Extract the (x, y) coordinate from the center of the cell holding the provided text.  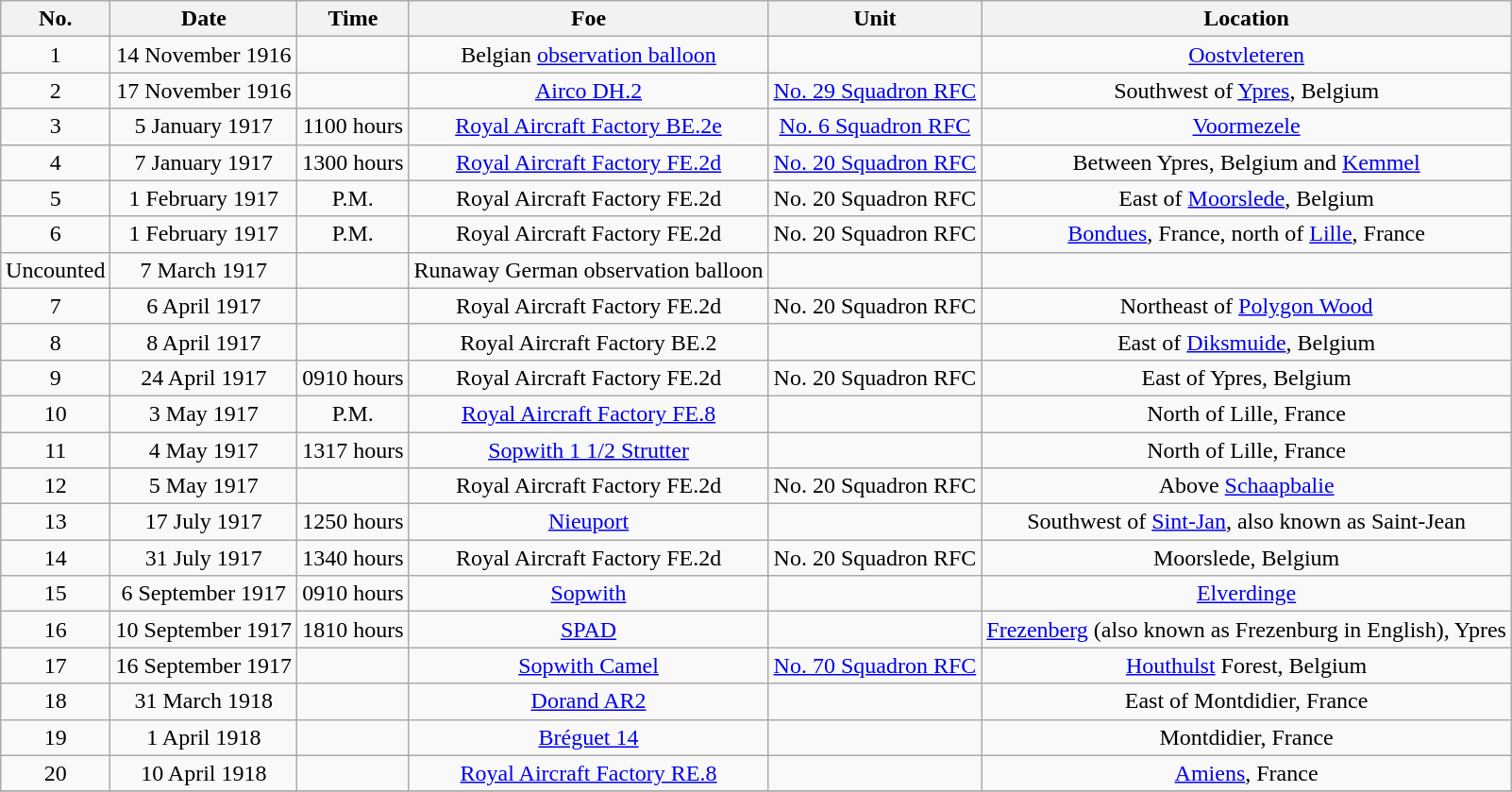
1 April 1918 (204, 737)
19 (56, 737)
1300 hours (353, 162)
4 (56, 162)
1340 hours (353, 558)
12 (56, 486)
East of Moorslede, Belgium (1247, 198)
Voormezele (1247, 126)
31 July 1917 (204, 558)
Runaway German observation balloon (589, 270)
24 April 1917 (204, 378)
Northeast of Polygon Wood (1247, 306)
Bondues, France, north of Lille, France (1247, 234)
20 (56, 773)
Montdidier, France (1247, 737)
14 (56, 558)
Southwest of Ypres, Belgium (1247, 91)
No. 70 Squadron RFC (875, 666)
Nieuport (589, 522)
Airco DH.2 (589, 91)
16 (56, 630)
Sopwith (589, 594)
7 (56, 306)
No. 6 Squadron RFC (875, 126)
18 (56, 701)
1250 hours (353, 522)
1317 hours (353, 450)
3 May 1917 (204, 413)
Belgian observation balloon (589, 55)
East of Diksmuide, Belgium (1247, 342)
Above Schaapbalie (1247, 486)
13 (56, 522)
Sopwith Camel (589, 666)
Royal Aircraft Factory FE.8 (589, 413)
Amiens, France (1247, 773)
SPAD (589, 630)
1 (56, 55)
2 (56, 91)
17 July 1917 (204, 522)
31 March 1918 (204, 701)
Royal Aircraft Factory BE.2 (589, 342)
7 March 1917 (204, 270)
10 April 1918 (204, 773)
Frezenberg (also known as Frezenburg in English), Ypres (1247, 630)
8 April 1917 (204, 342)
6 April 1917 (204, 306)
Foe (589, 19)
14 November 1916 (204, 55)
17 (56, 666)
Sopwith 1 1/2 Strutter (589, 450)
6 September 1917 (204, 594)
East of Montdidier, France (1247, 701)
10 (56, 413)
East of Ypres, Belgium (1247, 378)
5 January 1917 (204, 126)
No. 29 Squadron RFC (875, 91)
Unit (875, 19)
3 (56, 126)
6 (56, 234)
1810 hours (353, 630)
5 (56, 198)
7 January 1917 (204, 162)
5 May 1917 (204, 486)
Houthulst Forest, Belgium (1247, 666)
Moorslede, Belgium (1247, 558)
16 September 1917 (204, 666)
9 (56, 378)
11 (56, 450)
Between Ypres, Belgium and Kemmel (1247, 162)
Date (204, 19)
Time (353, 19)
Bréguet 14 (589, 737)
Dorand AR2 (589, 701)
8 (56, 342)
Oostvleteren (1247, 55)
No. (56, 19)
Southwest of Sint-Jan, also known as Saint-Jean (1247, 522)
Elverdinge (1247, 594)
Uncounted (56, 270)
Location (1247, 19)
17 November 1916 (204, 91)
4 May 1917 (204, 450)
10 September 1917 (204, 630)
15 (56, 594)
Royal Aircraft Factory BE.2e (589, 126)
1100 hours (353, 126)
Royal Aircraft Factory RE.8 (589, 773)
